For the text-containing cell, return its midpoint in [x, y] coordinate format. 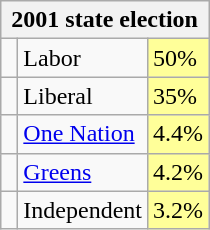
4.2% [178, 172]
Labor [83, 58]
Liberal [83, 96]
Independent [83, 210]
Greens [83, 172]
One Nation [83, 134]
50% [178, 58]
2001 state election [105, 20]
3.2% [178, 210]
35% [178, 96]
4.4% [178, 134]
